Determine the [X, Y] coordinate at the center of the cell enclosing the given text.  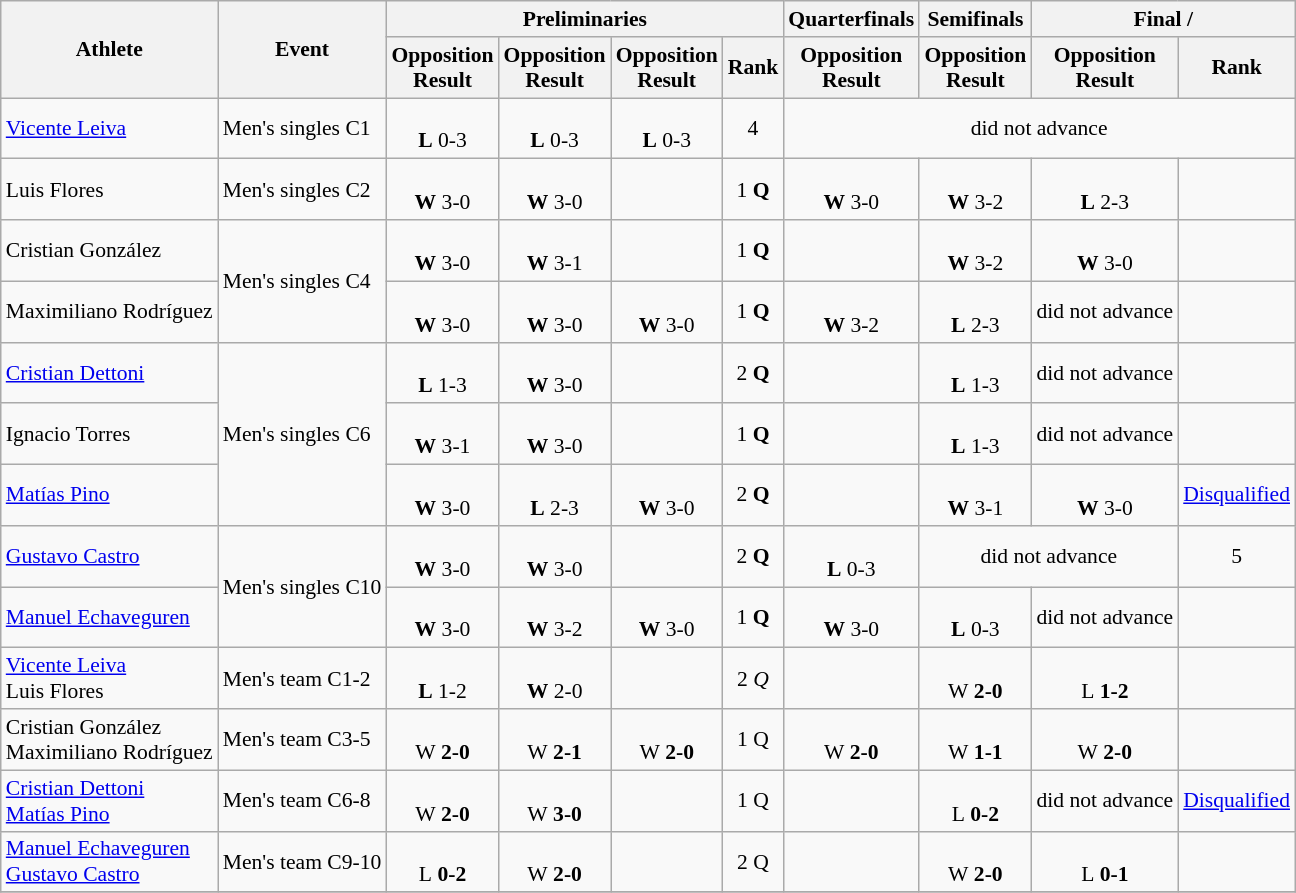
Men's team C9-10 [302, 862]
W 1-1 [975, 740]
Event [302, 50]
Preliminaries [584, 19]
Men's singles C1 [302, 128]
Cristian González [110, 250]
L 0-1 [1104, 862]
Semifinals [975, 19]
Final / [1163, 19]
Gustavo Castro [110, 556]
5 [1236, 556]
Men's singles C10 [302, 587]
Men's singles C2 [302, 190]
Men's singles C6 [302, 434]
Manuel EchavegurenGustavo Castro [110, 862]
Quarterfinals [851, 19]
Manuel Echaveguren [110, 618]
Men's singles C4 [302, 281]
4 [754, 128]
Luis Flores [110, 190]
Men's team C1-2 [302, 678]
Cristian Dettoni [110, 372]
Vicente LeivaLuis Flores [110, 678]
Maximiliano Rodríguez [110, 312]
Ignacio Torres [110, 434]
Men's team C6-8 [302, 800]
Men's team C3-5 [302, 740]
Cristian GonzálezMaximiliano Rodríguez [110, 740]
Matías Pino [110, 496]
Vicente Leiva [110, 128]
W 2-1 [555, 740]
Athlete [110, 50]
Cristian DettoniMatías Pino [110, 800]
